For the text-containing cell, return its midpoint in (x, y) coordinate format. 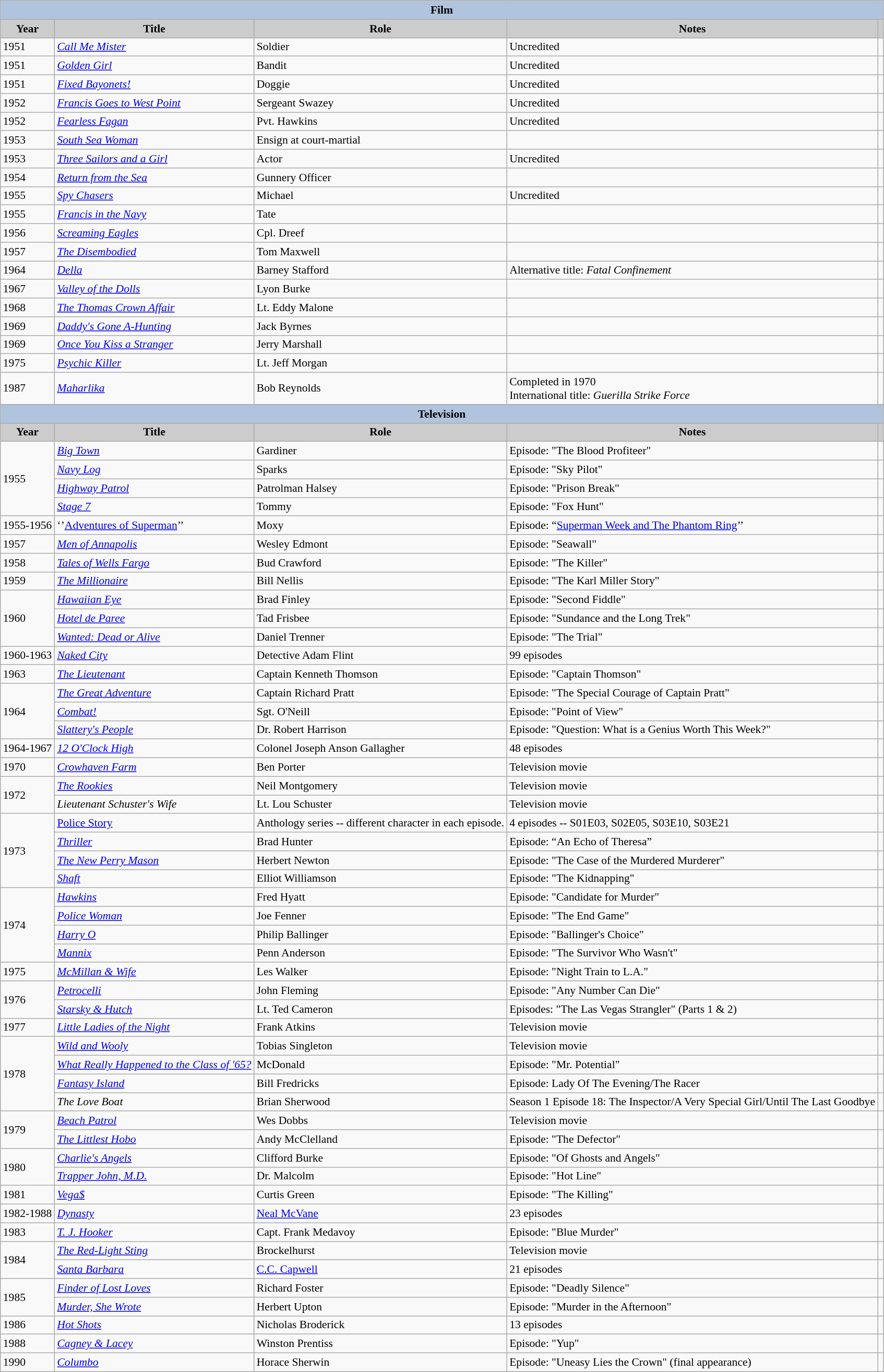
Thriller (154, 842)
Actor (380, 159)
McDonald (380, 1065)
The Rookies (154, 786)
Episode: “An Echo of Theresa” (692, 842)
1983 (28, 1232)
Episode: "Ballinger's Choice" (692, 935)
1974 (28, 925)
Herbert Upton (380, 1307)
Gunnery Officer (380, 178)
1984 (28, 1260)
Psychic Killer (154, 363)
Stage 7 (154, 507)
Tobias Singleton (380, 1046)
Episode: "Question: What is a Genius Worth This Week?" (692, 730)
1964-1967 (28, 749)
Highway Patrol (154, 488)
Brian Sherwood (380, 1102)
Barney Stafford (380, 270)
Episode: Lady Of The Evening/The Racer (692, 1083)
Naked City (154, 656)
Soldier (380, 47)
Television (441, 414)
Shaft (154, 879)
Episode: "Fox Hunt" (692, 507)
13 episodes (692, 1325)
Trapper John, M.D. (154, 1176)
Episode: "The Kidnapping" (692, 879)
Episode: "Seawall" (692, 544)
Episode: "Deadly Silence" (692, 1288)
Episode: "The End Game" (692, 916)
1976 (28, 999)
Spy Chasers (154, 196)
21 episodes (692, 1270)
T. J. Hooker (154, 1232)
Episode: “Superman Week and The Phantom Ring’’ (692, 526)
Episode: "Of Ghosts and Angels" (692, 1158)
1970 (28, 767)
Episode: "Uneasy Lies the Crown" (final appearance) (692, 1363)
Cagney & Lacey (154, 1344)
Episode: "The Blood Profiteer" (692, 451)
Tommy (380, 507)
Lieutenant Schuster's Wife (154, 805)
Winston Prentiss (380, 1344)
Santa Barbara (154, 1270)
Episode: "Any Number Can Die" (692, 990)
Ben Porter (380, 767)
The Thomas Crown Affair (154, 307)
1960-1963 (28, 656)
Episode: "Blue Murder" (692, 1232)
Curtis Green (380, 1195)
Slattery's People (154, 730)
Anthology series -- different character in each episode. (380, 823)
Les Walker (380, 972)
Charlie's Angels (154, 1158)
Tales of Wells Fargo (154, 563)
Captain Richard Pratt (380, 693)
‘’Adventures of Superman’’ (154, 526)
1968 (28, 307)
Bud Crawford (380, 563)
1988 (28, 1344)
Lyon Burke (380, 289)
1980 (28, 1167)
Jerry Marshall (380, 345)
1955-1956 (28, 526)
Episode: "The Killing" (692, 1195)
Brad Finley (380, 600)
1987 (28, 388)
1979 (28, 1130)
1982-1988 (28, 1214)
Murder, She Wrote (154, 1307)
Francis Goes to West Point (154, 103)
1986 (28, 1325)
Episode: "Prison Break" (692, 488)
Colonel Joseph Anson Gallagher (380, 749)
1960 (28, 618)
Gardiner (380, 451)
Herbert Newton (380, 860)
Episode: "The Defector" (692, 1139)
Dynasty (154, 1214)
Frank Atkins (380, 1027)
Sparks (380, 470)
The Lieutenant (154, 675)
Francis in the Navy (154, 215)
Wesley Edmont (380, 544)
The New Perry Mason (154, 860)
Bandit (380, 66)
Brad Hunter (380, 842)
Daniel Trenner (380, 637)
1977 (28, 1027)
Hotel de Paree (154, 619)
Finder of Lost Loves (154, 1288)
Neal McVane (380, 1214)
Tate (380, 215)
Horace Sherwin (380, 1363)
Episode: "Murder in the Afternoon" (692, 1307)
Sgt. O'Neill (380, 712)
Capt. Frank Medavoy (380, 1232)
Richard Foster (380, 1288)
Dr. Robert Harrison (380, 730)
Petrocelli (154, 990)
Lt. Lou Schuster (380, 805)
Police Woman (154, 916)
Neil Montgomery (380, 786)
Navy Log (154, 470)
Golden Girl (154, 66)
Episode: "Mr. Potential" (692, 1065)
Moxy (380, 526)
23 episodes (692, 1214)
99 episodes (692, 656)
4 episodes -- S01E03, S02E05, S03E10, S03E21 (692, 823)
The Love Boat (154, 1102)
48 episodes (692, 749)
Beach Patrol (154, 1121)
Episode: "The Karl Miller Story" (692, 581)
Three Sailors and a Girl (154, 159)
Episode: "The Trial" (692, 637)
Lt. Eddy Malone (380, 307)
Crowhaven Farm (154, 767)
Fearless Fagan (154, 122)
1954 (28, 178)
Hawkins (154, 897)
Once You Kiss a Stranger (154, 345)
1967 (28, 289)
Episode: "The Survivor Who Wasn't" (692, 953)
The Red-Light Sting (154, 1251)
Bill Nellis (380, 581)
Screaming Eagles (154, 233)
Combat! (154, 712)
Pvt. Hawkins (380, 122)
Season 1 Episode 18: The Inspector/A Very Special Girl/Until The Last Goodbye (692, 1102)
Wes Dobbs (380, 1121)
Clifford Burke (380, 1158)
1956 (28, 233)
Episode: "Candidate for Murder" (692, 897)
What Really Happened to the Class of '65? (154, 1065)
Elliot Williamson (380, 879)
Della (154, 270)
Michael (380, 196)
Fixed Bayonets! (154, 85)
South Sea Woman (154, 140)
Doggie (380, 85)
Penn Anderson (380, 953)
Harry O (154, 935)
C.C. Capwell (380, 1270)
Episode: "Hot Line" (692, 1176)
Call Me Mister (154, 47)
Daddy's Gone A-Hunting (154, 326)
McMillan & Wife (154, 972)
Patrolman Halsey (380, 488)
John Fleming (380, 990)
The Great Adventure (154, 693)
Tom Maxwell (380, 252)
Mannix (154, 953)
Tad Frisbee (380, 619)
Little Ladies of the Night (154, 1027)
Brockelhurst (380, 1251)
Bill Fredricks (380, 1083)
Columbo (154, 1363)
1958 (28, 563)
Sergeant Swazey (380, 103)
1963 (28, 675)
1981 (28, 1195)
Wild and Wooly (154, 1046)
Alternative title: Fatal Confinement (692, 270)
The Littlest Hobo (154, 1139)
Episode: "The Case of the Murdered Murderer" (692, 860)
Big Town (154, 451)
Lt. Jeff Morgan (380, 363)
Film (441, 10)
Fantasy Island (154, 1083)
Dr. Malcolm (380, 1176)
Valley of the Dolls (154, 289)
Vega$ (154, 1195)
1990 (28, 1363)
Episode: "Captain Thomson" (692, 675)
Episode: "Yup" (692, 1344)
1985 (28, 1297)
Captain Kenneth Thomson (380, 675)
Lt. Ted Cameron (380, 1009)
Episode: "Sky Pilot" (692, 470)
Episodes: "The Las Vegas Strangler" (Parts 1 & 2) (692, 1009)
Jack Byrnes (380, 326)
Joe Fenner (380, 916)
Detective Adam Flint (380, 656)
Ensign at court-martial (380, 140)
Police Story (154, 823)
Episode: "Second Fiddle" (692, 600)
1972 (28, 795)
Wanted: Dead or Alive (154, 637)
The Disembodied (154, 252)
Episode: "The Killer" (692, 563)
Hot Shots (154, 1325)
Return from the Sea (154, 178)
Episode: "Night Train to L.A." (692, 972)
Cpl. Dreef (380, 233)
Hawaiian Eye (154, 600)
1959 (28, 581)
Men of Annapolis (154, 544)
Bob Reynolds (380, 388)
Episode: "Point of View" (692, 712)
Episode: "The Special Courage of Captain Pratt" (692, 693)
12 O'Clock High (154, 749)
The Millionaire (154, 581)
Episode: "Sundance and the Long Trek" (692, 619)
1978 (28, 1074)
Nicholas Broderick (380, 1325)
Completed in 1970International title: Guerilla Strike Force (692, 388)
Maharlika (154, 388)
Starsky & Hutch (154, 1009)
Philip Ballinger (380, 935)
Fred Hyatt (380, 897)
1973 (28, 851)
Andy McClelland (380, 1139)
